Locate the cell with the specified text and output its (X, Y) center coordinate. 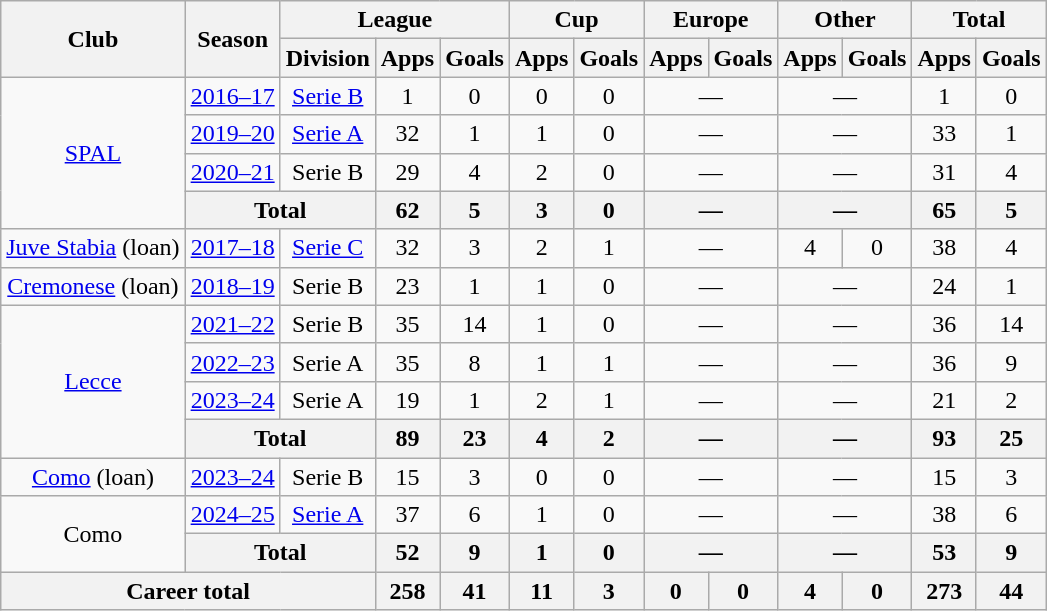
Serie C (328, 248)
25 (1011, 438)
Como (93, 534)
Other (845, 20)
Club (93, 39)
Europe (711, 20)
29 (407, 172)
Como (loan) (93, 477)
Cremonese (loan) (93, 286)
11 (541, 591)
19 (407, 400)
21 (944, 400)
Cup (576, 20)
52 (407, 553)
2019–20 (232, 134)
8 (475, 362)
62 (407, 210)
2024–25 (232, 515)
Career total (188, 591)
258 (407, 591)
League (394, 20)
41 (475, 591)
SPAL (93, 153)
2017–18 (232, 248)
Lecce (93, 381)
Season (232, 39)
65 (944, 210)
273 (944, 591)
93 (944, 438)
44 (1011, 591)
33 (944, 134)
Juve Stabia (loan) (93, 248)
37 (407, 515)
2020–21 (232, 172)
31 (944, 172)
89 (407, 438)
24 (944, 286)
53 (944, 553)
2021–22 (232, 324)
2016–17 (232, 96)
2022–23 (232, 362)
2018–19 (232, 286)
Division (328, 58)
